From the cell containing the given text, extract its center point as [X, Y] coordinate. 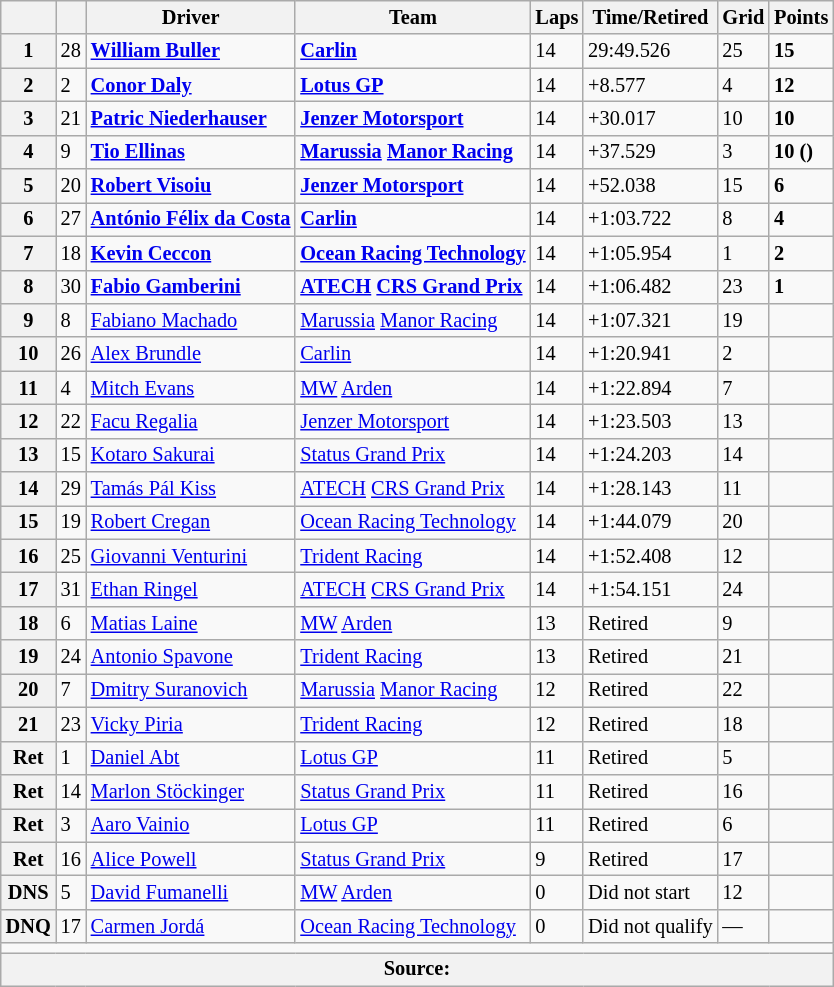
+1:54.151 [650, 589]
Dmitry Suranovich [191, 690]
30 [71, 287]
Fabio Gamberini [191, 287]
William Buller [191, 51]
+1:03.722 [650, 219]
Marlon Stöckinger [191, 791]
+30.017 [650, 118]
— [744, 926]
Laps [558, 17]
+1:07.321 [650, 320]
Daniel Abt [191, 758]
Carmen Jordá [191, 926]
Tio Ellinas [191, 152]
Giovanni Venturini [191, 556]
Conor Daly [191, 85]
10 () [801, 152]
Grid [744, 17]
Team [412, 17]
+8.577 [650, 85]
+1:23.503 [650, 421]
DNS [28, 892]
Alice Powell [191, 859]
31 [71, 589]
António Félix da Costa [191, 219]
Kevin Ceccon [191, 253]
Matias Laine [191, 623]
Did not qualify [650, 926]
27 [71, 219]
+1:06.482 [650, 287]
Fabiano Machado [191, 320]
Driver [191, 17]
Alex Brundle [191, 354]
Tamás Pál Kiss [191, 489]
Robert Visoiu [191, 186]
+1:24.203 [650, 455]
Robert Cregan [191, 522]
David Fumanelli [191, 892]
Patric Niederhauser [191, 118]
Antonio Spavone [191, 657]
+1:28.143 [650, 489]
+1:52.408 [650, 556]
+1:05.954 [650, 253]
28 [71, 51]
26 [71, 354]
Points [801, 17]
+1:44.079 [650, 522]
Mitch Evans [191, 388]
Time/Retired [650, 17]
Facu Regalia [191, 421]
+37.529 [650, 152]
Aaro Vainio [191, 825]
+1:20.941 [650, 354]
+52.038 [650, 186]
29:49.526 [650, 51]
Vicky Piria [191, 724]
29 [71, 489]
Did not start [650, 892]
DNQ [28, 926]
Kotaro Sakurai [191, 455]
Ethan Ringel [191, 589]
+1:22.894 [650, 388]
Source: [417, 969]
